Search for the cell housing the specified text and yield its (X, Y) center coordinate. 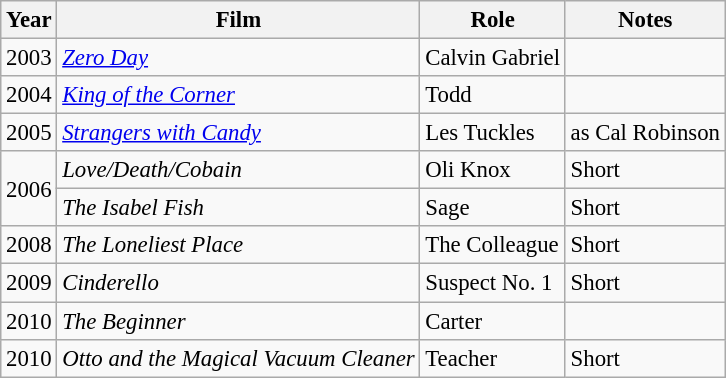
2004 (29, 95)
Todd (492, 95)
Calvin Gabriel (492, 58)
Film (238, 20)
The Beginner (238, 321)
Role (492, 20)
The Isabel Fish (238, 208)
Strangers with Candy (238, 133)
Cinderello (238, 283)
Love/Death/Cobain (238, 170)
Oli Knox (492, 170)
2006 (29, 188)
as Cal Robinson (645, 133)
Suspect No. 1 (492, 283)
2008 (29, 245)
King of the Corner (238, 95)
The Colleague (492, 245)
2009 (29, 283)
2003 (29, 58)
2005 (29, 133)
Les Tuckles (492, 133)
Otto and the Magical Vacuum Cleaner (238, 358)
Sage (492, 208)
Teacher (492, 358)
Zero Day (238, 58)
Notes (645, 20)
Carter (492, 321)
Year (29, 20)
The Loneliest Place (238, 245)
